Identify which cell holds the provided text, then report its [X, Y] central coordinate. 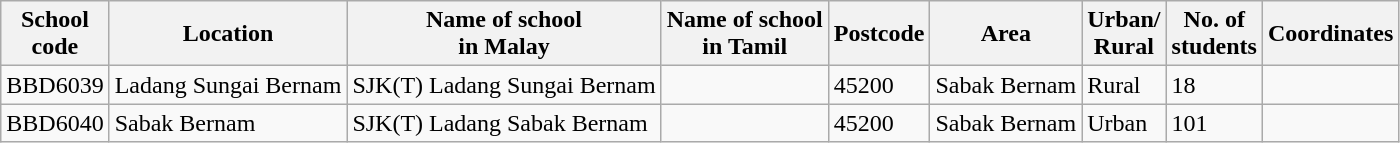
Urban/Rural [1124, 34]
Area [1006, 34]
BBD6039 [55, 85]
No. ofstudents [1214, 34]
101 [1214, 123]
18 [1214, 85]
SJK(T) Ladang Sungai Bernam [504, 85]
Name of schoolin Malay [504, 34]
Ladang Sungai Bernam [228, 85]
Rural [1124, 85]
Name of schoolin Tamil [744, 34]
Postcode [879, 34]
Urban [1124, 123]
BBD6040 [55, 123]
Coordinates [1330, 34]
Schoolcode [55, 34]
SJK(T) Ladang Sabak Bernam [504, 123]
Location [228, 34]
